Provide the [x, y] coordinate of the cell's center where the given text is located.  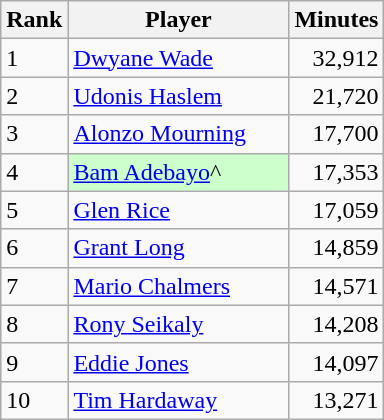
5 [34, 210]
Rank [34, 20]
8 [34, 324]
17,059 [336, 210]
3 [34, 134]
Dwyane Wade [178, 58]
32,912 [336, 58]
Tim Hardaway [178, 400]
Minutes [336, 20]
Udonis Haslem [178, 96]
Rony Seikaly [178, 324]
17,353 [336, 172]
6 [34, 248]
14,571 [336, 286]
14,859 [336, 248]
10 [34, 400]
Player [178, 20]
14,097 [336, 362]
Glen Rice [178, 210]
14,208 [336, 324]
4 [34, 172]
Eddie Jones [178, 362]
17,700 [336, 134]
13,271 [336, 400]
2 [34, 96]
Grant Long [178, 248]
1 [34, 58]
7 [34, 286]
Bam Adebayo^ [178, 172]
Mario Chalmers [178, 286]
21,720 [336, 96]
9 [34, 362]
Alonzo Mourning [178, 134]
